Return [x, y] of the center of cell containing provided text 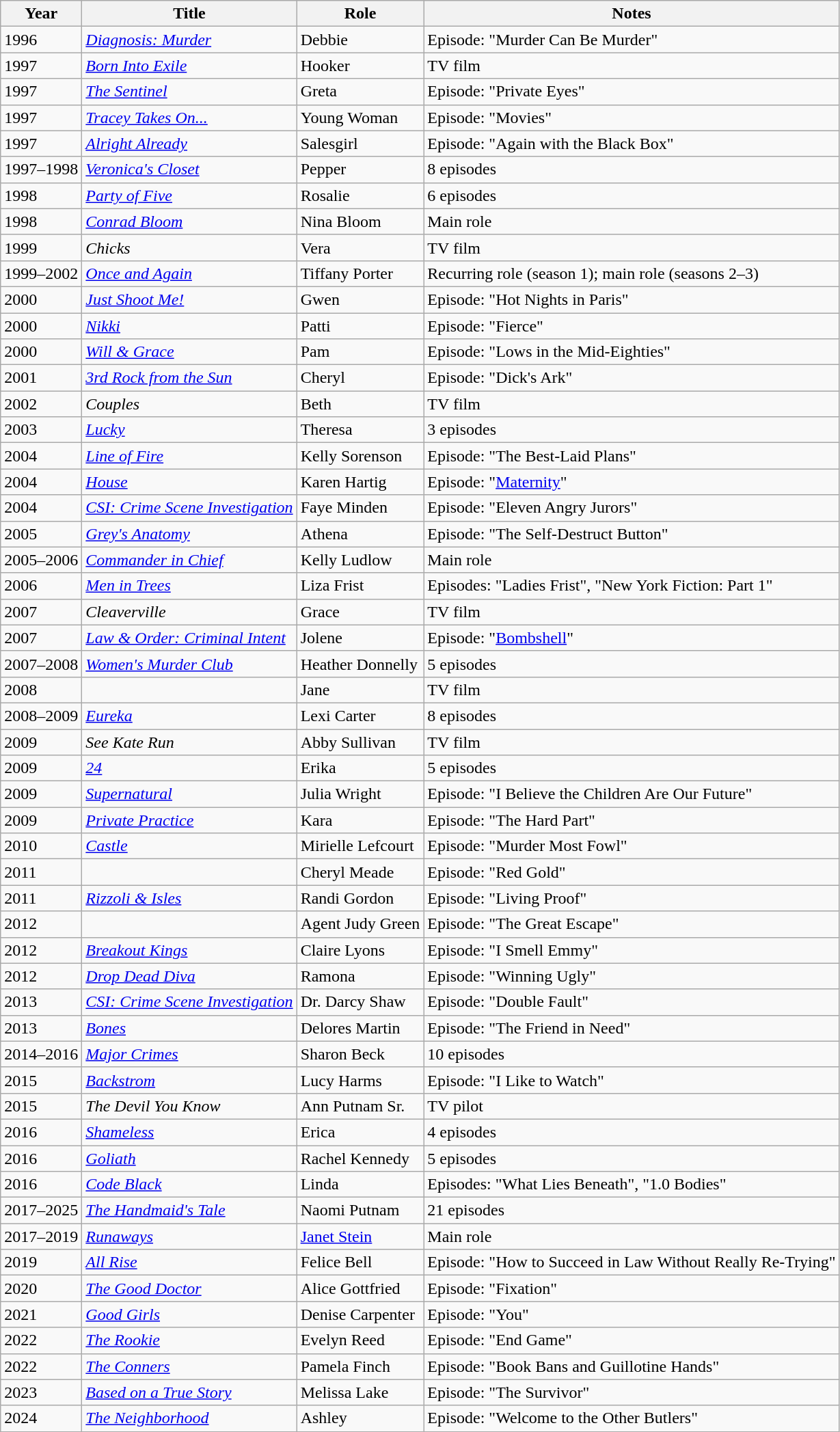
Episode: "Winning Ugly" [632, 976]
Drop Dead Diva [189, 976]
2002 [41, 404]
2017–2019 [41, 1237]
Episode: "The Best-Laid Plans" [632, 456]
Episode: "Eleven Angry Jurors" [632, 508]
Young Woman [360, 118]
2020 [41, 1288]
House [189, 482]
Grey's Anatomy [189, 534]
24 [189, 768]
Episode: "Book Bans and Guillotine Hands" [632, 1366]
Episode: "Lows in the Mid-Eighties" [632, 352]
Lexi Carter [360, 716]
Episode: "Welcome to the Other Butlers" [632, 1418]
Delores Martin [360, 1028]
Goliath [189, 1159]
6 episodes [632, 195]
Linda [360, 1185]
Rizzoli & Isles [189, 898]
Runaways [189, 1237]
Episode: "Double Fault" [632, 1002]
Denise Carpenter [360, 1314]
Backstrom [189, 1080]
Erica [360, 1132]
Abby Sullivan [360, 742]
2010 [41, 846]
Episode: "I Smell Emmy" [632, 950]
Veronica's Closet [189, 170]
Episode: "I Believe the Children Are Our Future" [632, 794]
Kelly Sorenson [360, 456]
Alice Gottfried [360, 1288]
Episodes: "Ladies Frist", "New York Fiction: Part 1" [632, 586]
Episode: "End Game" [632, 1340]
Men in Trees [189, 586]
Rachel Kennedy [360, 1159]
Janet Stein [360, 1237]
Private Practice [189, 820]
2019 [41, 1262]
21 episodes [632, 1211]
4 episodes [632, 1132]
Pam [360, 352]
Notes [632, 14]
The Devil You Know [189, 1106]
Episode: "The Friend in Need" [632, 1028]
2021 [41, 1314]
Episode: "Movies" [632, 118]
2007–2008 [41, 664]
Episode: "The Hard Part" [632, 820]
Episode: "Bombshell" [632, 638]
Salesgirl [360, 144]
2005 [41, 534]
Eureka [189, 716]
Jane [360, 690]
The Rookie [189, 1340]
Lucy Harms [360, 1080]
Episode: "How to Succeed in Law Without Really Re-Trying" [632, 1262]
Patti [360, 326]
2023 [41, 1392]
Episode: "The Survivor" [632, 1392]
Athena [360, 534]
Episode: "Fixation" [632, 1288]
Episode: "Maternity" [632, 482]
Title [189, 14]
Beth [360, 404]
Nikki [189, 326]
Vera [360, 247]
Felice Bell [360, 1262]
Pepper [360, 170]
3rd Rock from the Sun [189, 378]
Conrad Bloom [189, 221]
Episode: "Dick's Ark" [632, 378]
Episode: "Murder Can Be Murder" [632, 40]
Recurring role (season 1); main role (seasons 2–3) [632, 273]
Ann Putnam Sr. [360, 1106]
2008–2009 [41, 716]
1996 [41, 40]
Couples [189, 404]
Sharon Beck [360, 1054]
Episode: "You" [632, 1314]
1999 [41, 247]
Episode: "Murder Most Fowl" [632, 846]
Erika [360, 768]
Randi Gordon [360, 898]
Major Crimes [189, 1054]
Ashley [360, 1418]
Will & Grace [189, 352]
10 episodes [632, 1054]
The Neighborhood [189, 1418]
2008 [41, 690]
Naomi Putnam [360, 1211]
Lucky [189, 430]
2005–2006 [41, 560]
2003 [41, 430]
Liza Frist [360, 586]
Rosalie [360, 195]
Dr. Darcy Shaw [360, 1002]
2014–2016 [41, 1054]
Julia Wright [360, 794]
Episode: "Living Proof" [632, 898]
Once and Again [189, 273]
Mirielle Lefcourt [360, 846]
See Kate Run [189, 742]
Grace [360, 612]
Melissa Lake [360, 1392]
Line of Fire [189, 456]
Party of Five [189, 195]
The Handmaid's Tale [189, 1211]
Cleaverville [189, 612]
Based on a True Story [189, 1392]
Episodes: "What Lies Beneath", "1.0 Bodies" [632, 1185]
Year [41, 14]
Diagnosis: Murder [189, 40]
Episode: "Again with the Black Box" [632, 144]
Law & Order: Criminal Intent [189, 638]
Theresa [360, 430]
Faye Minden [360, 508]
All Rise [189, 1262]
Supernatural [189, 794]
Evelyn Reed [360, 1340]
The Good Doctor [189, 1288]
1999–2002 [41, 273]
2001 [41, 378]
2006 [41, 586]
3 episodes [632, 430]
Episode: "I Like to Watch" [632, 1080]
Women's Murder Club [189, 664]
Episode: "Red Gold" [632, 872]
Role [360, 14]
1997–1998 [41, 170]
Gwen [360, 299]
Breakout Kings [189, 950]
Episode: "The Great Escape" [632, 924]
Heather Donnelly [360, 664]
Kelly Ludlow [360, 560]
2017–2025 [41, 1211]
Agent Judy Green [360, 924]
Just Shoot Me! [189, 299]
Episode: "Hot Nights in Paris" [632, 299]
Greta [360, 92]
Code Black [189, 1185]
Good Girls [189, 1314]
Episode: "Private Eyes" [632, 92]
Jolene [360, 638]
Claire Lyons [360, 950]
Episode: "The Self-Destruct Button" [632, 534]
Hooker [360, 66]
Shameless [189, 1132]
Nina Bloom [360, 221]
Tiffany Porter [360, 273]
TV pilot [632, 1106]
Kara [360, 820]
2024 [41, 1418]
Debbie [360, 40]
Cheryl [360, 378]
Commander in Chief [189, 560]
Alright Already [189, 144]
Tracey Takes On... [189, 118]
Karen Hartig [360, 482]
Chicks [189, 247]
Castle [189, 846]
Episode: "Fierce" [632, 326]
Born Into Exile [189, 66]
Bones [189, 1028]
Ramona [360, 976]
The Sentinel [189, 92]
Cheryl Meade [360, 872]
The Conners [189, 1366]
Pamela Finch [360, 1366]
